Find where the given text appears and provide that cell's center as (X, Y) coordinate. 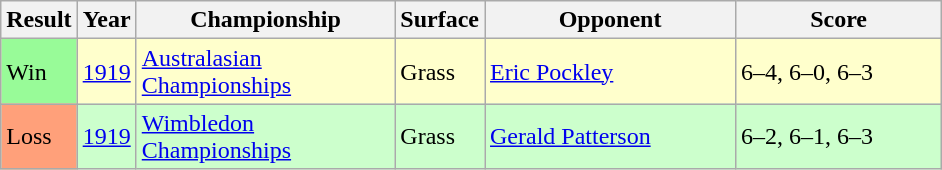
6–4, 6–0, 6–3 (839, 72)
Championship (266, 20)
Year (106, 20)
Opponent (610, 20)
6–2, 6–1, 6–3 (839, 136)
Result (39, 20)
Wimbledon Championships (266, 136)
Loss (39, 136)
Eric Pockley (610, 72)
Gerald Patterson (610, 136)
Score (839, 20)
Surface (440, 20)
Win (39, 72)
Australasian Championships (266, 72)
